Output the (x, y) coordinate of the center of the cell containing the given text.  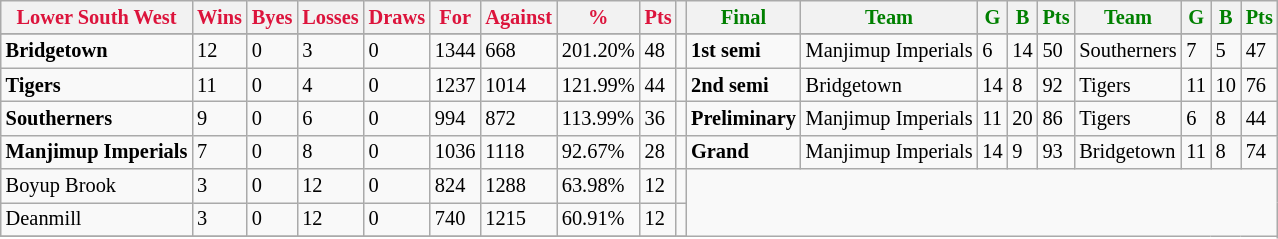
86 (1056, 118)
1237 (455, 85)
47 (1260, 51)
92.67% (598, 152)
Preliminary (744, 118)
1118 (518, 152)
201.20% (598, 51)
Against (518, 17)
740 (455, 219)
1215 (518, 219)
74 (1260, 152)
2nd semi (744, 85)
10 (1226, 85)
872 (518, 118)
48 (658, 51)
Byes (272, 17)
63.98% (598, 186)
Wins (220, 17)
994 (455, 118)
Grand (744, 152)
1014 (518, 85)
Losses (330, 17)
5 (1226, 51)
50 (1056, 51)
% (598, 17)
76 (1260, 85)
Lower South West (96, 17)
For (455, 17)
1036 (455, 152)
1344 (455, 51)
1st semi (744, 51)
668 (518, 51)
4 (330, 85)
113.99% (598, 118)
Draws (397, 17)
824 (455, 186)
Boyup Brook (96, 186)
1288 (518, 186)
20 (1023, 118)
121.99% (598, 85)
Deanmill (96, 219)
Final (744, 17)
36 (658, 118)
28 (658, 152)
93 (1056, 152)
60.91% (598, 219)
92 (1056, 85)
